Find where the given text appears and provide that cell's center as [x, y] coordinate. 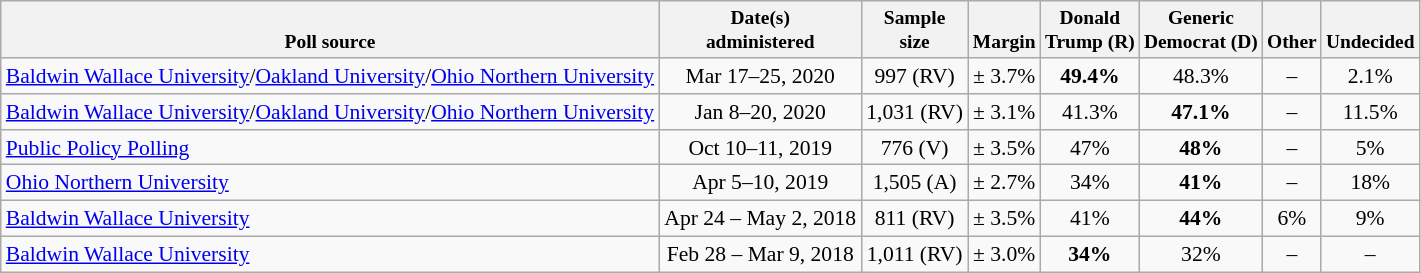
1,031 (RV) [914, 112]
Margin [1004, 30]
776 (V) [914, 148]
811 (RV) [914, 219]
Ohio Northern University [330, 183]
1,505 (A) [914, 183]
997 (RV) [914, 76]
1,011 (RV) [914, 254]
Oct 10–11, 2019 [760, 148]
41.3% [1090, 112]
± 2.7% [1004, 183]
Jan 8–20, 2020 [760, 112]
9% [1370, 219]
32% [1200, 254]
Apr 24 – May 2, 2018 [760, 219]
Mar 17–25, 2020 [760, 76]
48% [1200, 148]
± 3.1% [1004, 112]
47.1% [1200, 112]
Date(s)administered [760, 30]
GenericDemocrat (D) [1200, 30]
11.5% [1370, 112]
2.1% [1370, 76]
Undecided [1370, 30]
Apr 5–10, 2019 [760, 183]
18% [1370, 183]
5% [1370, 148]
48.3% [1200, 76]
Poll source [330, 30]
Public Policy Polling [330, 148]
49.4% [1090, 76]
47% [1090, 148]
Other [1292, 30]
Feb 28 – Mar 9, 2018 [760, 254]
± 3.0% [1004, 254]
6% [1292, 219]
44% [1200, 219]
DonaldTrump (R) [1090, 30]
Samplesize [914, 30]
± 3.7% [1004, 76]
